Output the [X, Y] coordinate of the center of the cell containing the given text.  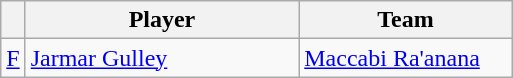
Jarmar Gulley [162, 58]
Maccabi Ra'anana [406, 58]
Team [406, 20]
F [13, 58]
Player [162, 20]
